Detect which cell encompasses the target text, then output its (X, Y) center coordinate. 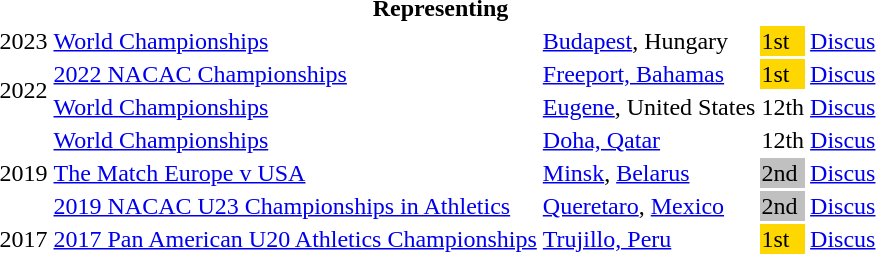
Queretaro, Mexico (649, 206)
The Match Europe v USA (295, 173)
2022 NACAC Championships (295, 74)
Trujillo, Peru (649, 239)
Minsk, Belarus (649, 173)
Doha, Qatar (649, 140)
2017 Pan American U20 Athletics Championships (295, 239)
Freeport, Bahamas (649, 74)
2019 NACAC U23 Championships in Athletics (295, 206)
Budapest, Hungary (649, 41)
Eugene, United States (649, 107)
